Detect which cell encompasses the target text, then output its [X, Y] center coordinate. 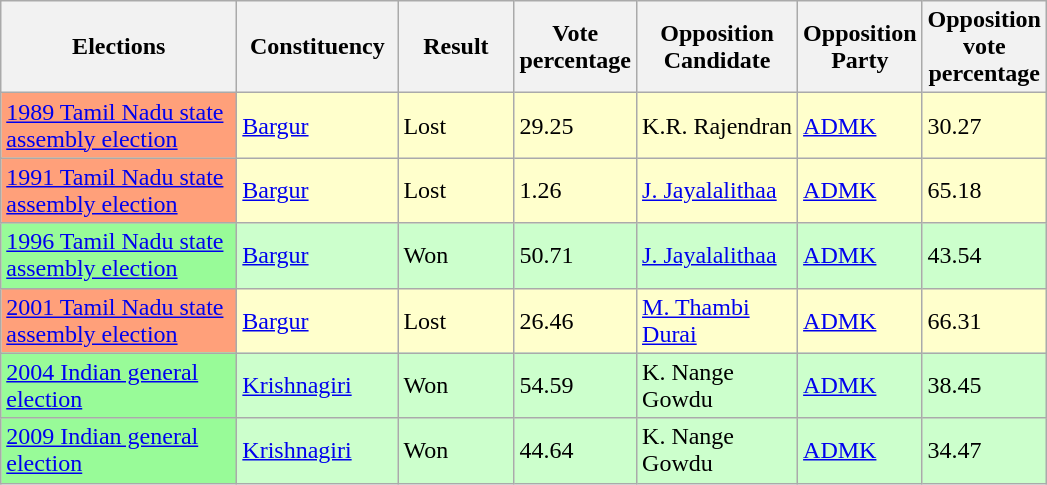
Opposition Party [860, 47]
2009 Indian general election [119, 450]
Vote percentage [576, 47]
29.25 [576, 126]
K.R. Rajendran [718, 126]
30.27 [984, 126]
66.31 [984, 320]
34.47 [984, 450]
26.46 [576, 320]
54.59 [576, 386]
1.26 [576, 190]
50.71 [576, 256]
M. Thambi Durai [718, 320]
43.54 [984, 256]
Result [456, 47]
1996 Tamil Nadu state assembly election [119, 256]
Constituency [318, 47]
Opposition vote percentage [984, 47]
65.18 [984, 190]
38.45 [984, 386]
Elections [119, 47]
1989 Tamil Nadu state assembly election [119, 126]
44.64 [576, 450]
2001 Tamil Nadu state assembly election [119, 320]
2004 Indian general election [119, 386]
Opposition Candidate [718, 47]
1991 Tamil Nadu state assembly election [119, 190]
